For the text-containing cell, return its midpoint in [X, Y] coordinate format. 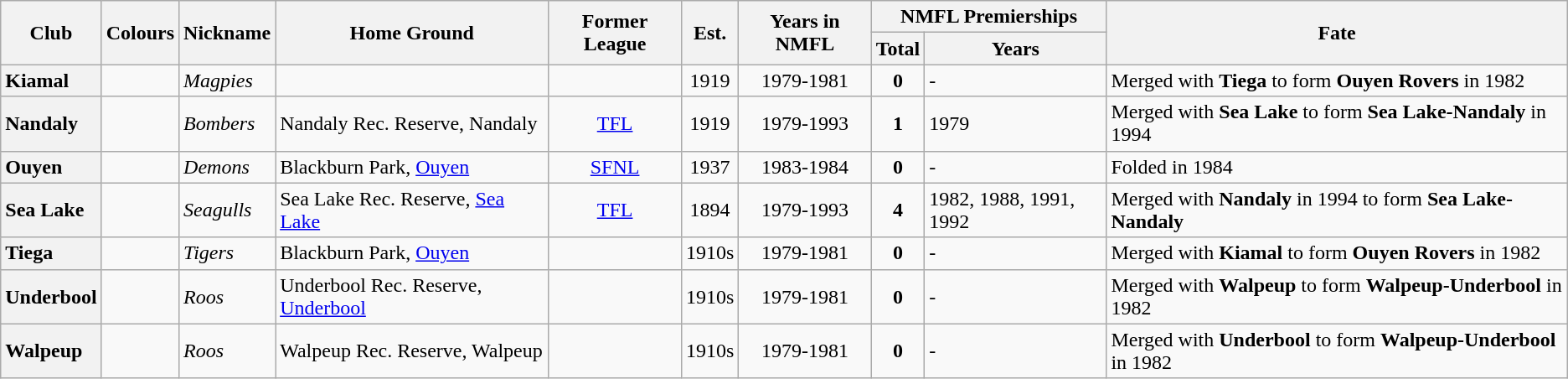
Merged with Walpeup to form Walpeup-Underbool in 1982 [1337, 297]
Merged with Nandaly in 1994 to form Sea Lake-Nandaly [1337, 210]
NMFL Premierships [988, 17]
Underbool [51, 297]
Years in NMFL [805, 33]
Folded in 1984 [1337, 167]
1894 [709, 210]
Former League [615, 33]
Home Ground [412, 33]
Tiega [51, 253]
Walpeup [51, 350]
Colours [140, 33]
Merged with Kiamal to form Ouyen Rovers in 1982 [1337, 253]
Underbool Rec. Reserve, Underbool [412, 297]
Years [1015, 49]
1982, 1988, 1991, 1992 [1015, 210]
Nandaly [51, 124]
4 [898, 210]
Merged with Sea Lake to form Sea Lake-Nandaly in 1994 [1337, 124]
1937 [709, 167]
Sea Lake [51, 210]
Demons [228, 167]
Walpeup Rec. Reserve, Walpeup [412, 350]
Total [898, 49]
1983-1984 [805, 167]
Tigers [228, 253]
Nandaly Rec. Reserve, Nandaly [412, 124]
Fate [1337, 33]
Kiamal [51, 80]
Merged with Underbool to form Walpeup-Underbool in 1982 [1337, 350]
Sea Lake Rec. Reserve, Sea Lake [412, 210]
1 [898, 124]
Magpies [228, 80]
Merged with Tiega to form Ouyen Rovers in 1982 [1337, 80]
Nickname [228, 33]
Est. [709, 33]
Ouyen [51, 167]
Seagulls [228, 210]
SFNL [615, 167]
Bombers [228, 124]
Club [51, 33]
1979 [1015, 124]
